Search for the cell housing the specified text and yield its [x, y] center coordinate. 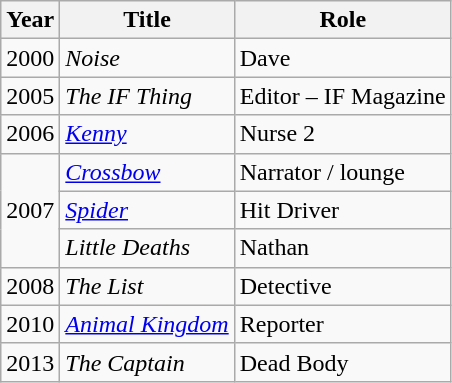
2006 [30, 134]
Nurse 2 [342, 134]
Noise [147, 58]
Dave [342, 58]
Hit Driver [342, 210]
The Captain [147, 362]
Dead Body [342, 362]
2000 [30, 58]
Reporter [342, 324]
The List [147, 286]
Nathan [342, 248]
Detective [342, 286]
2013 [30, 362]
2007 [30, 210]
Narrator / lounge [342, 172]
Little Deaths [147, 248]
2010 [30, 324]
The IF Thing [147, 96]
Kenny [147, 134]
2005 [30, 96]
Crossbow [147, 172]
Title [147, 20]
Spider [147, 210]
Role [342, 20]
Year [30, 20]
2008 [30, 286]
Animal Kingdom [147, 324]
Editor – IF Magazine [342, 96]
